Detect which cell encompasses the target text, then output its (X, Y) center coordinate. 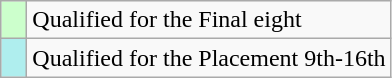
Qualified for the Final eight (209, 20)
Qualified for the Placement 9th-16th (209, 58)
